Pinpoint the cell where the given text exists, returning its [X, Y] midpoint coordinate. 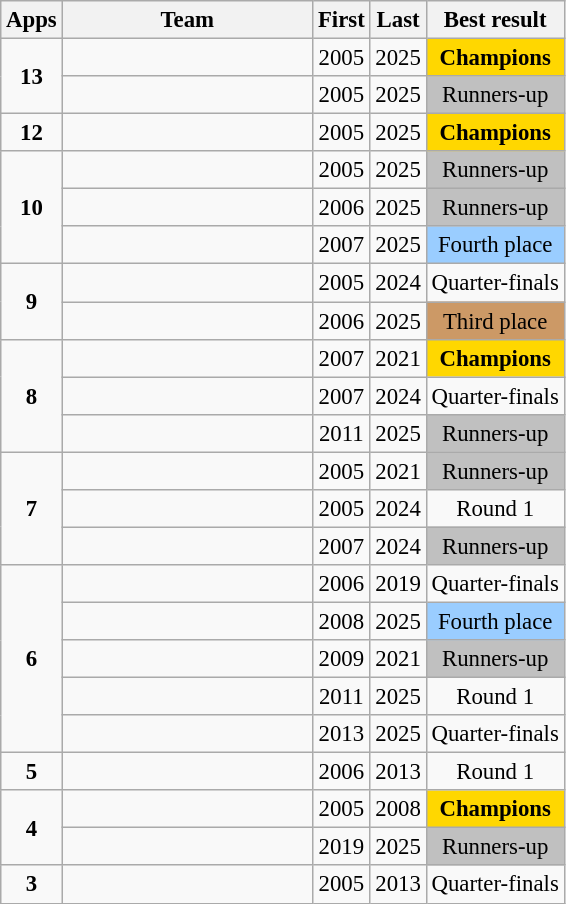
4 [32, 828]
5 [32, 772]
Third place [495, 321]
Best result [495, 20]
6 [32, 659]
10 [32, 208]
12 [32, 133]
Last [398, 20]
2009 [342, 659]
3 [32, 885]
7 [32, 508]
Apps [32, 20]
13 [32, 76]
9 [32, 302]
Team [188, 20]
First [342, 20]
8 [32, 396]
